Locate the cell with the specified text and output its (X, Y) center coordinate. 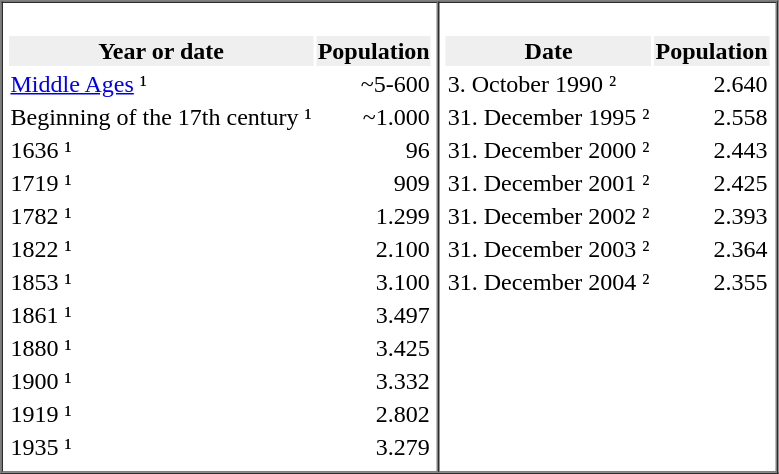
2.364 (712, 249)
Middle Ages ¹ (161, 84)
3.100 (374, 282)
1880 ¹ (161, 348)
1822 ¹ (161, 249)
Beginning of the 17th century ¹ (161, 117)
2.425 (712, 183)
1636 ¹ (161, 150)
3.425 (374, 348)
1853 ¹ (161, 282)
3.332 (374, 381)
1719 ¹ (161, 183)
Year or date (161, 51)
31. December 2004 ² (548, 282)
1.299 (374, 216)
2.558 (712, 117)
2.640 (712, 84)
31. December 2002 ² (548, 216)
31. December 1995 ² (548, 117)
1919 ¹ (161, 414)
3. October 1990 ² (548, 84)
~1.000 (374, 117)
909 (374, 183)
2.100 (374, 249)
1861 ¹ (161, 315)
3.497 (374, 315)
2.393 (712, 216)
3.279 (374, 447)
2.802 (374, 414)
1935 ¹ (161, 447)
2.443 (712, 150)
1782 ¹ (161, 216)
31. December 2001 ² (548, 183)
31. December 2000 ² (548, 150)
96 (374, 150)
31. December 2003 ² (548, 249)
1900 ¹ (161, 381)
~5-600 (374, 84)
Date (548, 51)
2.355 (712, 282)
